Identify which cell holds the provided text, then report its (x, y) central coordinate. 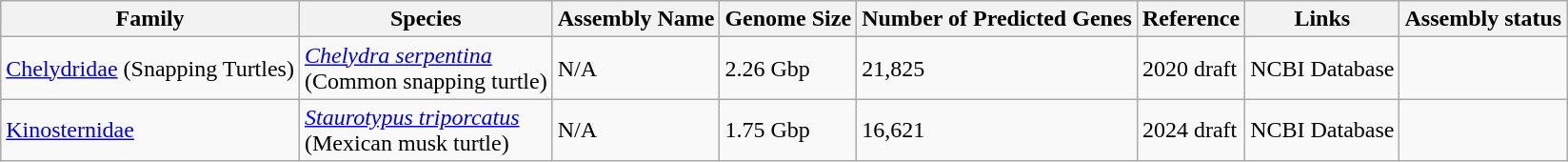
Family (150, 19)
Number of Predicted Genes (998, 19)
Chelydridae (Snapping Turtles) (150, 69)
Assembly Name (636, 19)
Links (1322, 19)
2024 draft (1190, 130)
Reference (1190, 19)
1.75 Gbp (788, 130)
Kinosternidae (150, 130)
Assembly status (1483, 19)
Chelydra serpentina(Common snapping turtle) (426, 69)
Staurotypus triporcatus(Mexican musk turtle) (426, 130)
2020 draft (1190, 69)
Species (426, 19)
2.26 Gbp (788, 69)
21,825 (998, 69)
16,621 (998, 130)
Genome Size (788, 19)
